Find where the given text appears and provide that cell's center as [X, Y] coordinate. 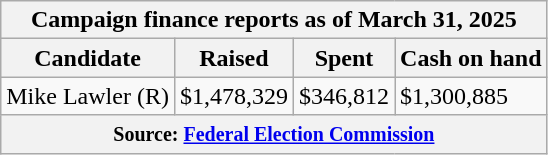
Candidate [88, 58]
Cash on hand [471, 58]
$346,812 [344, 96]
Spent [344, 58]
Raised [234, 58]
Mike Lawler (R) [88, 96]
$1,300,885 [471, 96]
Campaign finance reports as of March 31, 2025 [274, 20]
$1,478,329 [234, 96]
Source: Federal Election Commission [274, 134]
